Search for the cell housing the specified text and yield its [X, Y] center coordinate. 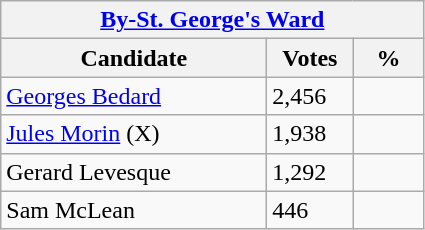
% [388, 58]
2,456 [310, 96]
1,292 [310, 172]
Votes [310, 58]
Jules Morin (X) [134, 134]
446 [310, 210]
Candidate [134, 58]
Georges Bedard [134, 96]
1,938 [310, 134]
Sam McLean [134, 210]
Gerard Levesque [134, 172]
By-St. George's Ward [212, 20]
